Pinpoint the cell where the given text exists, returning its [X, Y] midpoint coordinate. 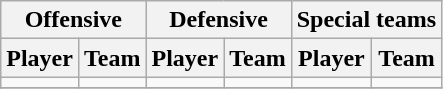
Defensive [218, 20]
Offensive [74, 20]
Special teams [366, 20]
